Return [x, y] of the center of cell containing provided text 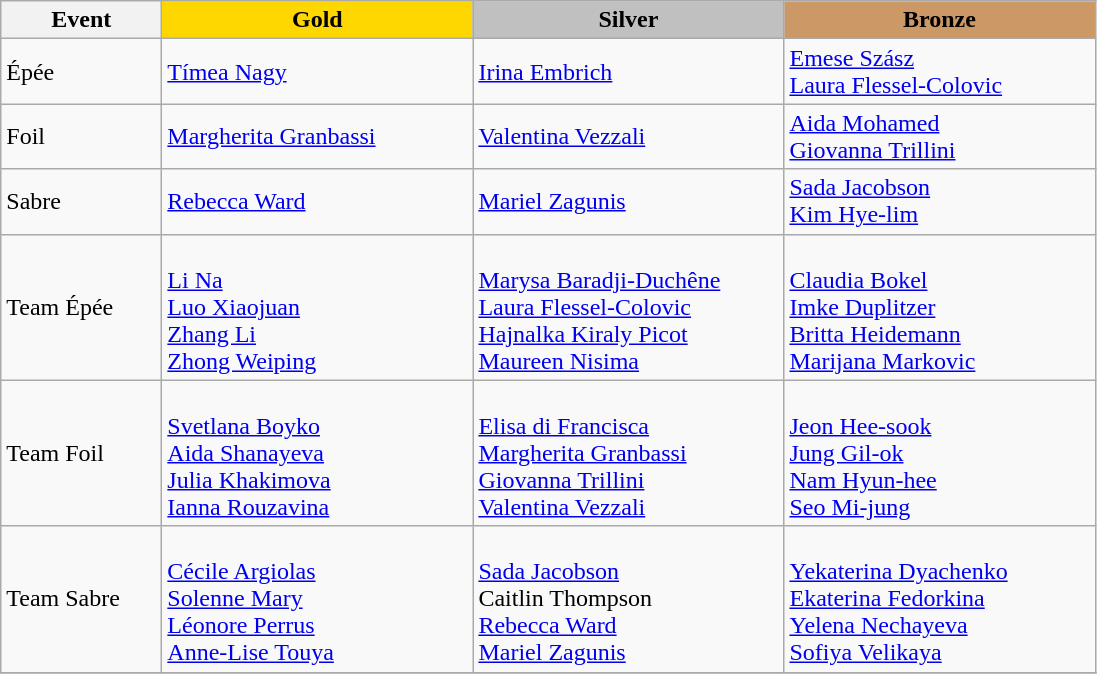
Team Foil [82, 453]
Claudia Bokel Imke Duplitzer Britta Heidemann Marijana Markovic [940, 307]
Sabre [82, 202]
Yekaterina Dyachenko Ekaterina Fedorkina Yelena Nechayeva Sofiya Velikaya [940, 599]
Li Na Luo Xiaojuan Zhang Li Zhong Weiping [318, 307]
Sada Jacobson Kim Hye-lim [940, 202]
Épée [82, 72]
Jeon Hee-sook Jung Gil-ok Nam Hyun-hee Seo Mi-jung [940, 453]
Mariel Zagunis [628, 202]
Aida Mohamed Giovanna Trillini [940, 136]
Team Épée [82, 307]
Valentina Vezzali [628, 136]
Emese Szász Laura Flessel-Colovic [940, 72]
Rebecca Ward [318, 202]
Team Sabre [82, 599]
Gold [318, 20]
Tímea Nagy [318, 72]
Sada Jacobson Caitlin Thompson Rebecca WardMariel Zagunis [628, 599]
Elisa di Francisca Margherita Granbassi Giovanna Trillini Valentina Vezzali [628, 453]
Foil [82, 136]
Event [82, 20]
Svetlana Boyko Aida Shanayeva Julia Khakimova Ianna Rouzavina [318, 453]
Cécile Argiolas Solenne Mary Léonore Perrus Anne-Lise Touya [318, 599]
Irina Embrich [628, 72]
Bronze [940, 20]
Silver [628, 20]
Margherita Granbassi [318, 136]
Marysa Baradji-Duchêne Laura Flessel-Colovic Hajnalka Kiraly Picot Maureen Nisima [628, 307]
